For the text-containing cell, return its midpoint in (X, Y) coordinate format. 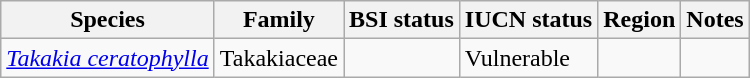
BSI status (402, 20)
IUCN status (528, 20)
Vulnerable (528, 58)
Region (640, 20)
Species (108, 20)
Takakia ceratophylla (108, 58)
Takakiaceae (278, 58)
Notes (715, 20)
Family (278, 20)
